Return the [x, y] coordinate for the center point of the cell that contains the specified text.  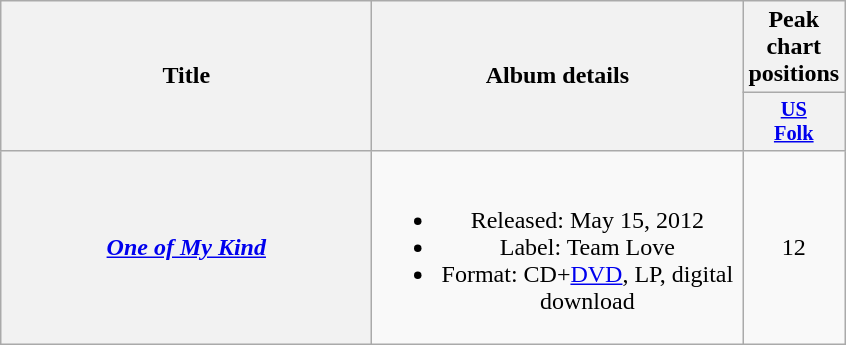
USFolk [794, 122]
Album details [558, 76]
One of My Kind [186, 247]
12 [794, 247]
Released: May 15, 2012Label: Team LoveFormat: CD+DVD, LP, digital download [558, 247]
Peak chart positions [794, 47]
Title [186, 76]
